Locate the cell with the specified text and output its [x, y] center coordinate. 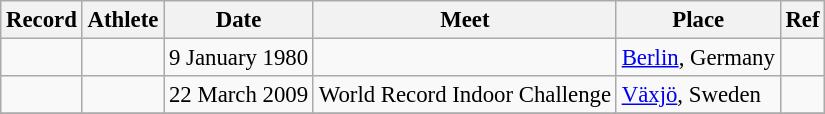
Athlete [122, 20]
9 January 1980 [239, 58]
Meet [464, 20]
World Record Indoor Challenge [464, 95]
Date [239, 20]
Ref [802, 20]
Place [698, 20]
Berlin, Germany [698, 58]
Växjö, Sweden [698, 95]
22 March 2009 [239, 95]
Record [42, 20]
